Pinpoint the cell where the given text exists, returning its [x, y] midpoint coordinate. 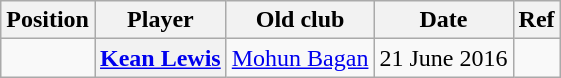
21 June 2016 [444, 58]
Mohun Bagan [300, 58]
Ref [536, 20]
Old club [300, 20]
Kean Lewis [160, 58]
Player [160, 20]
Date [444, 20]
Position [48, 20]
